From the cell containing the given text, extract its center point as (X, Y) coordinate. 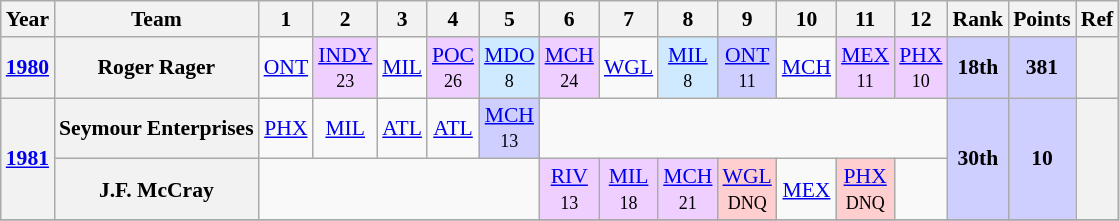
18th (978, 68)
Seymour Enterprises (156, 128)
POC26 (453, 68)
MCH21 (688, 190)
1980 (28, 68)
MEX (806, 190)
MCH (806, 68)
1 (286, 19)
MDO8 (510, 68)
2 (345, 19)
MCH13 (510, 128)
MIL8 (688, 68)
3 (402, 19)
Rank (978, 19)
11 (865, 19)
J.F. McCray (156, 190)
PHX10 (920, 68)
Roger Rager (156, 68)
30th (978, 159)
ONT (286, 68)
Points (1042, 19)
Team (156, 19)
Year (28, 19)
INDY23 (345, 68)
9 (748, 19)
MCH24 (570, 68)
1981 (28, 159)
381 (1042, 68)
MIL18 (628, 190)
6 (570, 19)
PHXDNQ (865, 190)
WGLDNQ (748, 190)
MEX11 (865, 68)
WGL (628, 68)
12 (920, 19)
5 (510, 19)
PHX (286, 128)
4 (453, 19)
ONT11 (748, 68)
Ref (1097, 19)
8 (688, 19)
7 (628, 19)
RIV13 (570, 190)
